Determine the (x, y) coordinate at the center of the cell enclosing the given text.  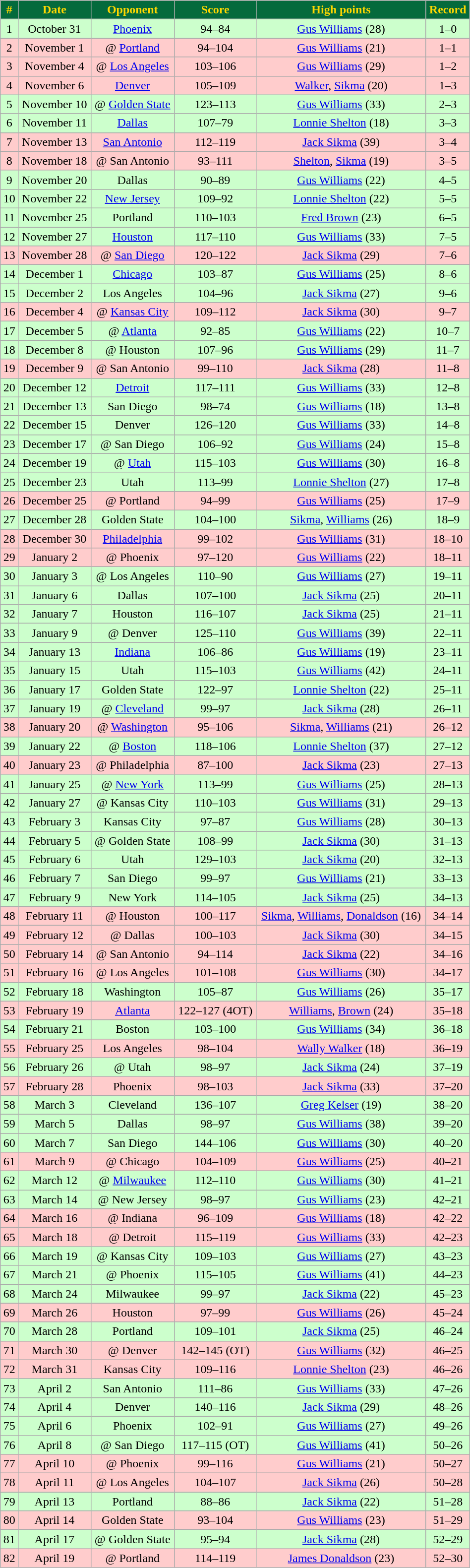
November 10 (55, 104)
43 (9, 821)
Lonnie Shelton (37) (341, 746)
122–127 (4OT) (215, 1010)
38–20 (448, 1105)
30 (9, 576)
125–110 (215, 633)
52–30 (448, 1558)
36–18 (448, 1029)
November 25 (55, 217)
# (9, 10)
8 (9, 161)
New York (132, 897)
126–120 (215, 425)
February 12 (55, 935)
22–11 (448, 633)
February 18 (55, 992)
94–114 (215, 954)
37–20 (448, 1086)
December 8 (55, 350)
23 (9, 444)
106–92 (215, 444)
3–4 (448, 142)
26 (9, 501)
62 (9, 1181)
February 6 (55, 860)
Sikma, Williams (26) (341, 519)
4 (9, 85)
31–13 (448, 841)
5 (9, 104)
45 (9, 860)
97–99 (215, 1313)
Gus Williams (34) (341, 1029)
March 7 (55, 1142)
March 16 (55, 1218)
107–96 (215, 350)
54 (9, 1029)
2 (9, 48)
January 13 (55, 652)
109–112 (215, 312)
98–103 (215, 1086)
Greg Kelser (19) (341, 1105)
13 (9, 255)
March 9 (55, 1162)
1–2 (448, 66)
@ Milwaukee (132, 1181)
36–19 (448, 1048)
@ Detroit (132, 1237)
November 20 (55, 180)
December 17 (55, 444)
January 20 (55, 727)
@ Dallas (132, 935)
1–1 (448, 48)
103–106 (215, 66)
136–107 (215, 1105)
43–23 (448, 1256)
March 3 (55, 1105)
January 2 (55, 558)
January 23 (55, 765)
3 (9, 66)
March 14 (55, 1199)
34–14 (448, 916)
20–11 (448, 595)
March 26 (55, 1313)
April 2 (55, 1388)
76 (9, 1445)
Jack Sikma (39) (341, 142)
19–11 (448, 576)
99–110 (215, 369)
107–100 (215, 595)
27–12 (448, 746)
90–89 (215, 180)
77 (9, 1464)
55 (9, 1048)
February 26 (55, 1067)
21–11 (448, 614)
Washington (132, 992)
18–9 (448, 519)
142–145 (OT) (215, 1350)
November 22 (55, 198)
33 (9, 633)
3–5 (448, 161)
5–5 (448, 198)
95–94 (215, 1539)
140–116 (215, 1407)
68 (9, 1294)
April 4 (55, 1407)
2–3 (448, 104)
11 (9, 217)
April 19 (55, 1558)
17–9 (448, 501)
106–86 (215, 652)
October 31 (55, 29)
105–109 (215, 85)
39 (9, 746)
7–6 (448, 255)
February 28 (55, 1086)
114–105 (215, 897)
9–7 (448, 312)
Cleveland (132, 1105)
14–8 (448, 425)
Lonnie Shelton (23) (341, 1369)
Williams, Brown (24) (341, 1010)
30–13 (448, 821)
19 (9, 369)
January 17 (55, 690)
51–29 (448, 1520)
March 28 (55, 1331)
@ Washington (132, 727)
December 15 (55, 425)
114–119 (215, 1558)
69 (9, 1313)
24 (9, 463)
Detroit (132, 387)
100–117 (215, 916)
96–109 (215, 1218)
April 10 (55, 1464)
Shelton, Sikma (19) (341, 161)
January 6 (55, 595)
Gus Williams (42) (341, 671)
January 19 (55, 708)
January 7 (55, 614)
March 5 (55, 1124)
99–102 (215, 538)
December 9 (55, 369)
66 (9, 1256)
November 18 (55, 161)
34–15 (448, 935)
Record (448, 10)
37–19 (448, 1067)
15–8 (448, 444)
November 13 (55, 142)
49 (9, 935)
40 (9, 765)
39–20 (448, 1124)
118–106 (215, 746)
111–86 (215, 1388)
Gus Williams (32) (341, 1350)
72 (9, 1369)
1 (9, 29)
Boston (132, 1029)
James Donaldson (23) (341, 1558)
60 (9, 1142)
61 (9, 1162)
January 27 (55, 803)
February 9 (55, 897)
December 5 (55, 331)
7 (9, 142)
Indiana (132, 652)
@ Cleveland (132, 708)
117–110 (215, 237)
37 (9, 708)
97–120 (215, 558)
Lonnie Shelton (27) (341, 482)
53 (9, 1010)
20 (9, 387)
10 (9, 198)
Atlanta (132, 1010)
44 (9, 841)
49–26 (448, 1426)
94–104 (215, 48)
@ New York (132, 784)
92–85 (215, 331)
February 3 (55, 821)
47 (9, 897)
December 13 (55, 406)
12–8 (448, 387)
67 (9, 1275)
32–13 (448, 860)
44–23 (448, 1275)
42–21 (448, 1199)
March 18 (55, 1237)
103–100 (215, 1029)
@ New Jersey (132, 1199)
123–113 (215, 104)
17 (9, 331)
33–13 (448, 878)
25–11 (448, 690)
Jack Sikma (26) (341, 1483)
17–8 (448, 482)
Jack Sikma (33) (341, 1086)
3–3 (448, 123)
79 (9, 1502)
41–21 (448, 1181)
73 (9, 1388)
January 3 (55, 576)
April 14 (55, 1520)
45–23 (448, 1294)
November 6 (55, 85)
82 (9, 1558)
Sikma, Williams (21) (341, 727)
31 (9, 595)
@ Boston (132, 746)
112–110 (215, 1181)
59 (9, 1124)
64 (9, 1218)
December 25 (55, 501)
1–3 (448, 85)
40–20 (448, 1142)
February 16 (55, 973)
Jack Sikma (20) (341, 860)
Gus Williams (39) (341, 633)
103–87 (215, 274)
November 4 (55, 66)
42–22 (448, 1218)
71 (9, 1350)
9 (9, 180)
14 (9, 274)
99–116 (215, 1464)
April 11 (55, 1483)
78 (9, 1483)
Jack Sikma (27) (341, 293)
122–97 (215, 690)
High points (341, 10)
1–0 (448, 29)
November 11 (55, 123)
26–11 (448, 708)
7–5 (448, 237)
104–109 (215, 1162)
144–106 (215, 1142)
87–100 (215, 765)
Opponent (132, 10)
42–23 (448, 1237)
108–99 (215, 841)
Score (215, 10)
23–11 (448, 652)
95–106 (215, 727)
6–5 (448, 217)
December 12 (55, 387)
January 22 (55, 746)
58 (9, 1105)
November 1 (55, 48)
18 (9, 350)
28–13 (448, 784)
December 2 (55, 293)
129–103 (215, 860)
November 28 (55, 255)
47–26 (448, 1388)
December 1 (55, 274)
April 13 (55, 1502)
March 31 (55, 1369)
104–100 (215, 519)
Walker, Sikma (20) (341, 85)
117–115 (OT) (215, 1445)
98–104 (215, 1048)
115–119 (215, 1237)
January 15 (55, 671)
93–111 (215, 161)
94–99 (215, 501)
10–7 (448, 331)
December 4 (55, 312)
34 (9, 652)
105–87 (215, 992)
Gus Williams (38) (341, 1124)
34–16 (448, 954)
100–103 (215, 935)
27 (9, 519)
117–111 (215, 387)
Chicago (132, 274)
16–8 (448, 463)
13–8 (448, 406)
16 (9, 312)
94–84 (215, 29)
29–13 (448, 803)
April 6 (55, 1426)
Gus Williams (19) (341, 652)
26–12 (448, 727)
50 (9, 954)
120–122 (215, 255)
97–87 (215, 821)
December 30 (55, 538)
48–26 (448, 1407)
January 25 (55, 784)
@ Chicago (132, 1162)
January 9 (55, 633)
March 21 (55, 1275)
35–18 (448, 1010)
March 19 (55, 1256)
109–92 (215, 198)
March 24 (55, 1294)
February 5 (55, 841)
116–107 (215, 614)
25 (9, 482)
@ Atlanta (132, 331)
22 (9, 425)
46–25 (448, 1350)
Lonnie Shelton (18) (341, 123)
February 7 (55, 878)
50–28 (448, 1483)
December 19 (55, 463)
63 (9, 1199)
107–79 (215, 123)
50–27 (448, 1464)
109–101 (215, 1331)
21 (9, 406)
December 28 (55, 519)
4–5 (448, 180)
109–103 (215, 1256)
42 (9, 803)
@ Indiana (132, 1218)
March 12 (55, 1181)
11–8 (448, 369)
41 (9, 784)
Milwaukee (132, 1294)
88–86 (215, 1502)
34–13 (448, 897)
57 (9, 1086)
75 (9, 1426)
Fred Brown (23) (341, 217)
6 (9, 123)
February 14 (55, 954)
March 30 (55, 1350)
February 21 (55, 1029)
15 (9, 293)
48 (9, 916)
80 (9, 1520)
115–105 (215, 1275)
Jack Sikma (23) (341, 765)
11–7 (448, 350)
29 (9, 558)
April 17 (55, 1539)
45–24 (448, 1313)
112–119 (215, 142)
35–17 (448, 992)
52–29 (448, 1539)
46–26 (448, 1369)
70 (9, 1331)
38 (9, 727)
24–11 (448, 671)
December 23 (55, 482)
35 (9, 671)
18–11 (448, 558)
34–17 (448, 973)
52 (9, 992)
February 19 (55, 1010)
27–13 (448, 765)
Philadelphia (132, 538)
104–96 (215, 293)
50–26 (448, 1445)
18–10 (448, 538)
Jack Sikma (24) (341, 1067)
Sikma, Williams, Donaldson (16) (341, 916)
32 (9, 614)
110–90 (215, 576)
51 (9, 973)
104–107 (215, 1483)
November 27 (55, 237)
Gus Williams (24) (341, 444)
93–104 (215, 1520)
98–74 (215, 406)
46 (9, 878)
New Jersey (132, 198)
Wally Walker (18) (341, 1048)
April 8 (55, 1445)
102–91 (215, 1426)
51–28 (448, 1502)
Date (55, 10)
81 (9, 1539)
28 (9, 538)
12 (9, 237)
101–108 (215, 973)
109–116 (215, 1369)
36 (9, 690)
40–21 (448, 1162)
9–6 (448, 293)
56 (9, 1067)
8–6 (448, 274)
February 25 (55, 1048)
65 (9, 1237)
@ Philadelphia (132, 765)
February 11 (55, 916)
74 (9, 1407)
46–24 (448, 1331)
